Provide the (X, Y) coordinate of the cell's center where the given text is located.  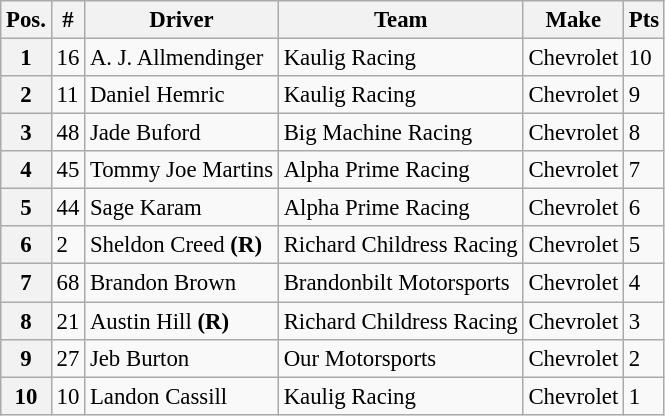
Big Machine Racing (400, 133)
A. J. Allmendinger (182, 58)
Jade Buford (182, 133)
Driver (182, 20)
Sheldon Creed (R) (182, 245)
Austin Hill (R) (182, 321)
68 (68, 283)
Team (400, 20)
Jeb Burton (182, 358)
27 (68, 358)
# (68, 20)
44 (68, 208)
Pts (644, 20)
45 (68, 170)
48 (68, 133)
Tommy Joe Martins (182, 170)
Landon Cassill (182, 396)
Pos. (26, 20)
Daniel Hemric (182, 95)
Our Motorsports (400, 358)
Sage Karam (182, 208)
11 (68, 95)
21 (68, 321)
16 (68, 58)
Make (573, 20)
Brandonbilt Motorsports (400, 283)
Brandon Brown (182, 283)
